Locate the cell with the specified text and output its [x, y] center coordinate. 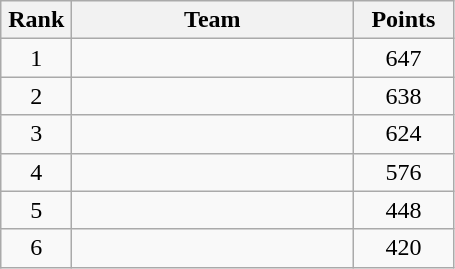
3 [36, 134]
1 [36, 58]
624 [404, 134]
Rank [36, 20]
420 [404, 248]
6 [36, 248]
Points [404, 20]
2 [36, 96]
647 [404, 58]
448 [404, 210]
576 [404, 172]
5 [36, 210]
4 [36, 172]
Team [212, 20]
638 [404, 96]
